Provide the [X, Y] coordinate of the cell's center where the given text is located.  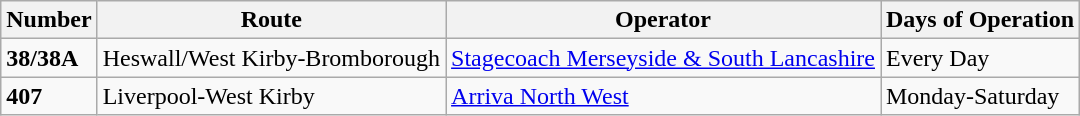
Arriva North West [664, 96]
38/38A [49, 58]
Route [271, 20]
Stagecoach Merseyside & South Lancashire [664, 58]
Number [49, 20]
Monday-Saturday [980, 96]
Liverpool-West Kirby [271, 96]
Operator [664, 20]
Heswall/West Kirby-Bromborough [271, 58]
Every Day [980, 58]
407 [49, 96]
Days of Operation [980, 20]
